From the cell containing the given text, extract its center point as [x, y] coordinate. 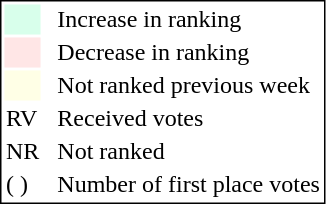
( ) [22, 185]
Increase in ranking [189, 19]
RV [22, 119]
Not ranked previous week [189, 85]
Decrease in ranking [189, 53]
NR [22, 151]
Not ranked [189, 151]
Received votes [189, 119]
Number of first place votes [189, 185]
